Scan for the cell matching the given text and deliver its [x, y] coordinate at center. 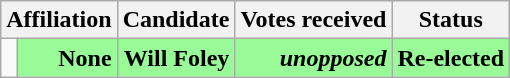
unopposed [314, 58]
Will Foley [176, 58]
None [68, 58]
Candidate [176, 20]
Votes received [314, 20]
Status [451, 20]
Re-elected [451, 58]
Affiliation [59, 20]
